Return the [X, Y] coordinate for the center point of the cell that contains the specified text.  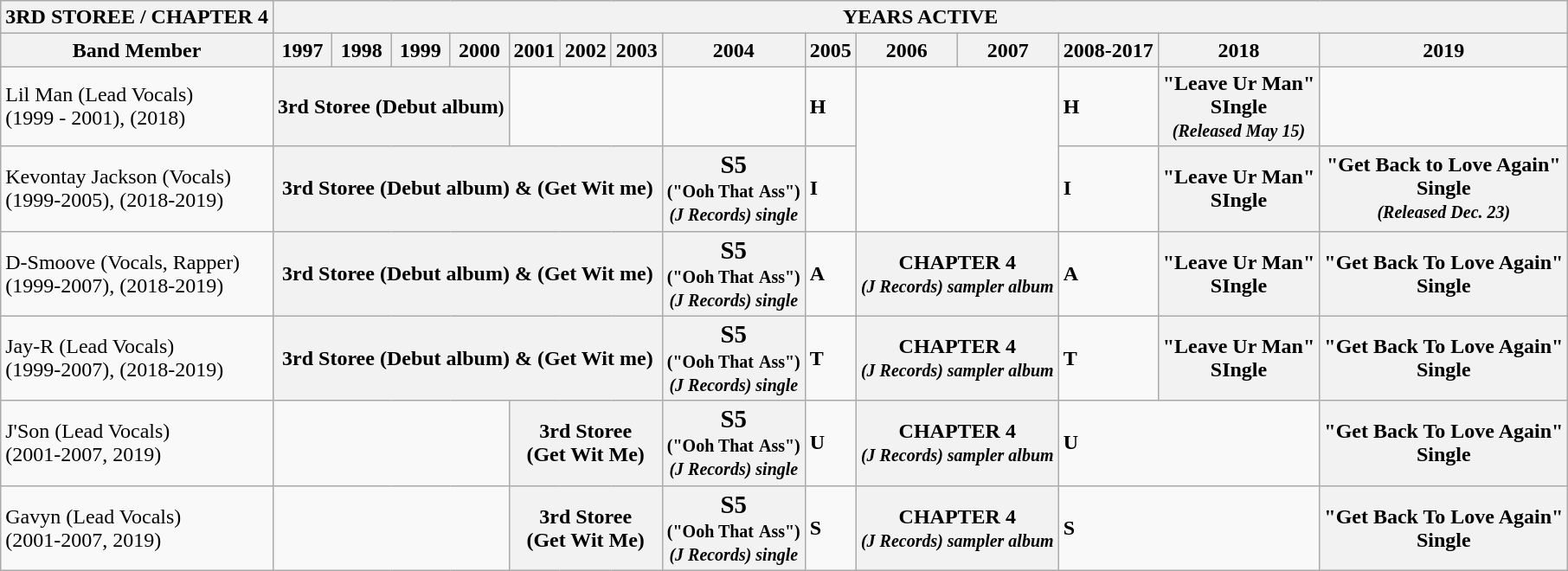
D-Smoove (Vocals, Rapper)(1999-2007), (2018-2019) [137, 273]
2018 [1239, 50]
2001 [535, 50]
2008-2017 [1108, 50]
2002 [585, 50]
1997 [302, 50]
Lil Man (Lead Vocals)(1999 - 2001), (2018) [137, 106]
1999 [421, 50]
"Leave Ur Man"SIngle(Released May 15) [1239, 106]
2007 [1007, 50]
3rd Storee (Debut album) [391, 106]
2004 [734, 50]
Gavyn (Lead Vocals)(2001-2007, 2019) [137, 528]
2019 [1443, 50]
2003 [637, 50]
J'Son (Lead Vocals)(2001-2007, 2019) [137, 443]
Band Member [137, 50]
2005 [831, 50]
YEARS ACTIVE [920, 17]
Jay-R (Lead Vocals)(1999-2007), (2018-2019) [137, 358]
2000 [479, 50]
1998 [362, 50]
"Get Back to Love Again"Single(Released Dec. 23) [1443, 189]
3RD STOREE / CHAPTER 4 [137, 17]
Kevontay Jackson (Vocals)(1999-2005), (2018-2019) [137, 189]
2006 [907, 50]
